Determine the (X, Y) coordinate at the center of the cell enclosing the given text.  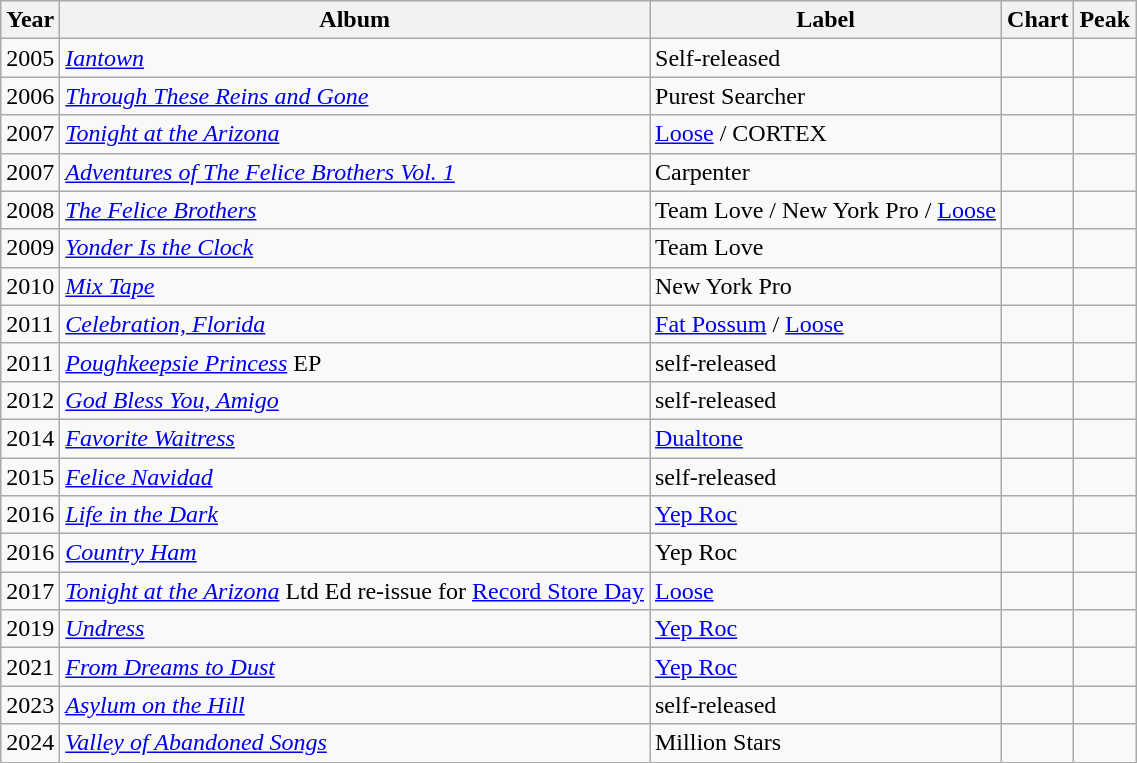
Fat Possum / Loose (826, 324)
Album (355, 20)
Through These Reins and Gone (355, 96)
Peak (1105, 20)
Yonder Is the Clock (355, 248)
Celebration, Florida (355, 324)
Purest Searcher (826, 96)
Dualtone (826, 438)
Iantown (355, 58)
God Bless You, Amigo (355, 400)
Self-released (826, 58)
2009 (30, 248)
New York Pro (826, 286)
Life in the Dark (355, 515)
Tonight at the Arizona Ltd Ed re-issue for Record Store Day (355, 591)
Tonight at the Arizona (355, 134)
Undress (355, 629)
Asylum on the Hill (355, 705)
Mix Tape (355, 286)
2005 (30, 58)
Adventures of The Felice Brothers Vol. 1 (355, 172)
Valley of Abandoned Songs (355, 743)
2015 (30, 477)
Loose / CORTEX (826, 134)
Team Love (826, 248)
Carpenter (826, 172)
Label (826, 20)
2008 (30, 210)
2023 (30, 705)
Year (30, 20)
2021 (30, 667)
2019 (30, 629)
2017 (30, 591)
Favorite Waitress (355, 438)
Felice Navidad (355, 477)
Chart (1038, 20)
2010 (30, 286)
Country Ham (355, 553)
2006 (30, 96)
Loose (826, 591)
The Felice Brothers (355, 210)
Team Love / New York Pro / Loose (826, 210)
Million Stars (826, 743)
Poughkeepsie Princess EP (355, 362)
2012 (30, 400)
2024 (30, 743)
2014 (30, 438)
From Dreams to Dust (355, 667)
